Pinpoint the cell where the given text exists, returning its [X, Y] midpoint coordinate. 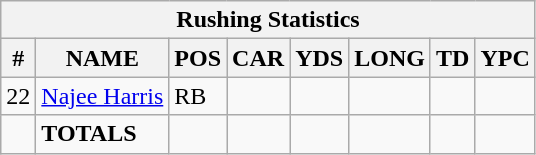
Najee Harris [102, 96]
TD [452, 58]
RB [198, 96]
TOTALS [102, 134]
YPC [505, 58]
NAME [102, 58]
22 [18, 96]
# [18, 58]
Rushing Statistics [268, 20]
YDS [320, 58]
CAR [258, 58]
LONG [390, 58]
POS [198, 58]
